Return [x, y] of the center of cell containing provided text 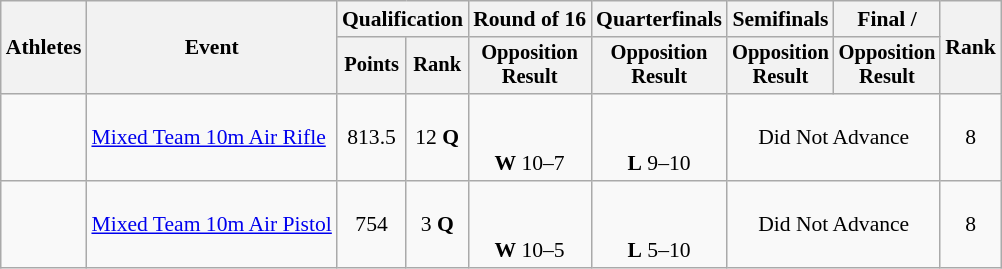
Final / [888, 19]
Qualification [402, 19]
Athletes [44, 48]
W 10–5 [530, 224]
754 [372, 224]
Mixed Team 10m Air Rifle [211, 138]
12 Q [437, 138]
W 10–7 [530, 138]
L 5–10 [659, 224]
3 Q [437, 224]
813.5 [372, 138]
Quarterfinals [659, 19]
Event [211, 48]
Round of 16 [530, 19]
Mixed Team 10m Air Pistol [211, 224]
Semifinals [780, 19]
L 9–10 [659, 138]
Points [372, 66]
